Find where the given text appears and provide that cell's center as [x, y] coordinate. 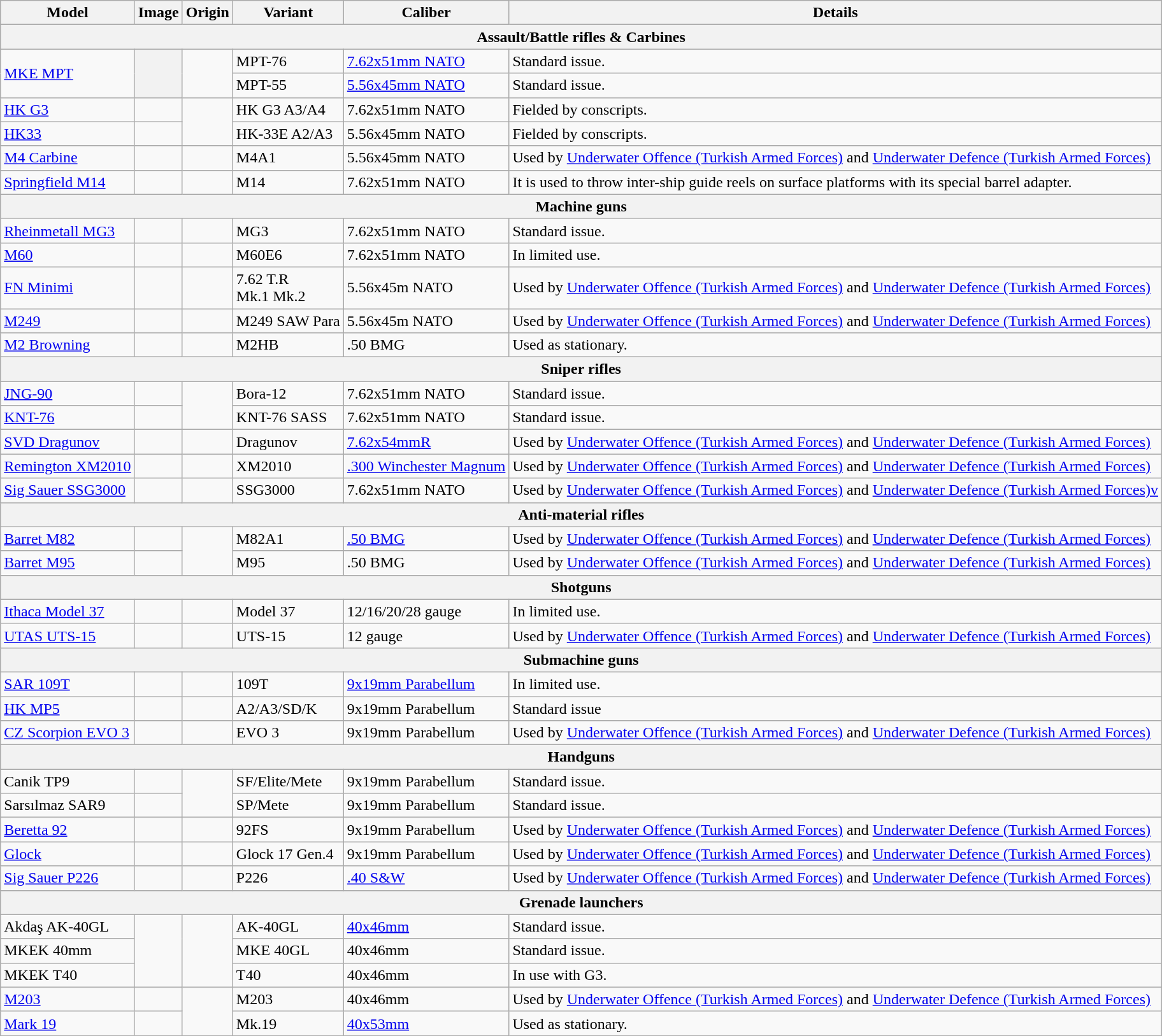
M60E6 [288, 255]
.40 S&W [426, 878]
FN Minimi [68, 288]
Rheinmetall MG3 [68, 231]
SF/Elite/Mete [288, 781]
Springfield M14 [68, 182]
Standard issue [836, 709]
Remington XM2010 [68, 466]
XM2010 [288, 466]
M4 Carbine [68, 158]
SP/Mete [288, 805]
M82A1 [288, 539]
109T [288, 684]
MPT-55 [288, 85]
Sig Sauer SSG3000 [68, 490]
MKEK T40 [68, 975]
M14 [288, 182]
Machine guns [581, 206]
40x53mm [426, 1023]
T40 [288, 975]
HK33 [68, 134]
HK MP5 [68, 709]
Glock 17 Gen.4 [288, 854]
JNG-90 [68, 394]
CZ Scorpion EVO 3 [68, 733]
Akdaş AK-40GL [68, 926]
MKE MPT [68, 73]
Shotguns [581, 587]
HK-33E A2/A3 [288, 134]
Sniper rifles [581, 369]
Caliber [426, 13]
KNT-76 SASS [288, 418]
Bora-12 [288, 394]
SAR 109T [68, 684]
HK G3 A3/A4 [288, 110]
MKE 40GL [288, 951]
Barret M82 [68, 539]
UTS-15 [288, 635]
SVD Dragunov [68, 442]
Sarsılmaz SAR9 [68, 805]
12 gauge [426, 635]
Handguns [581, 757]
Variant [288, 13]
KNT-76 [68, 418]
M2 Browning [68, 345]
Image [158, 13]
92FS [288, 830]
7.62 T.RMk.1 Mk.2 [288, 288]
AK-40GL [288, 926]
Model 37 [288, 611]
Origin [208, 13]
Used by Underwater Offence (Turkish Armed Forces) and Underwater Defence (Turkish Armed Forces)v [836, 490]
M4A1 [288, 158]
7.62x54mmR [426, 442]
Mark 19 [68, 1023]
M249 SAW Para [288, 320]
UTAS UTS-15 [68, 635]
Anti-material rifles [581, 514]
Canik TP9 [68, 781]
P226 [288, 878]
A2/A3/SD/K [288, 709]
Ithaca Model 37 [68, 611]
Dragunov [288, 442]
Submachine guns [581, 660]
M2HB [288, 345]
It is used to throw inter-ship guide reels on surface platforms with its special barrel adapter. [836, 182]
MKEK 40mm [68, 951]
In use with G3. [836, 975]
Details [836, 13]
Sig Sauer P226 [68, 878]
Glock [68, 854]
Mk.19 [288, 1023]
12/16/20/28 gauge [426, 611]
M249 [68, 320]
SSG3000 [288, 490]
Assault/Battle rifles & Carbines [581, 37]
Model [68, 13]
MPT-76 [288, 61]
M95 [288, 563]
MG3 [288, 231]
HK G3 [68, 110]
Grenade launchers [581, 902]
M60 [68, 255]
Barret M95 [68, 563]
Beretta 92 [68, 830]
.300 Winchester Magnum [426, 466]
EVO 3 [288, 733]
